Locate the cell with the specified text and output its [x, y] center coordinate. 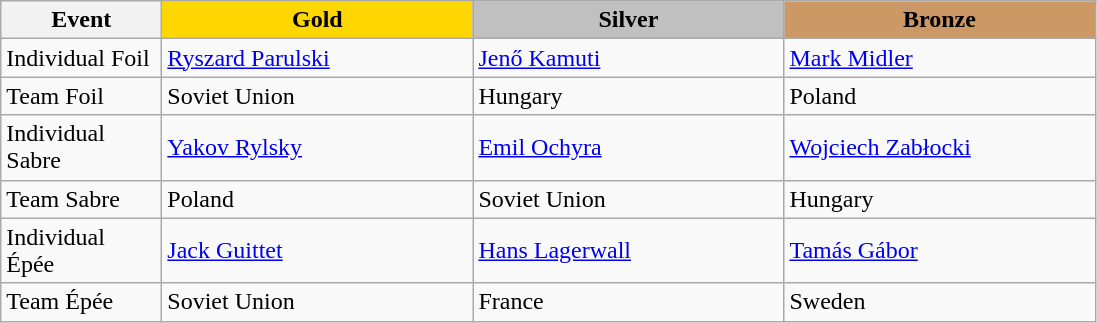
Yakov Rylsky [318, 148]
Team Foil [82, 96]
Team Sabre [82, 199]
Individual Sabre [82, 148]
Mark Midler [940, 58]
Hans Lagerwall [628, 250]
Wojciech Zabłocki [940, 148]
Emil Ochyra [628, 148]
Team Épée [82, 302]
Sweden [940, 302]
Bronze [940, 20]
Individual Foil [82, 58]
France [628, 302]
Jack Guittet [318, 250]
Tamás Gábor [940, 250]
Individual Épée [82, 250]
Gold [318, 20]
Event [82, 20]
Jenő Kamuti [628, 58]
Silver [628, 20]
Ryszard Parulski [318, 58]
